Provide the (X, Y) coordinate of the cell's center where the given text is located.  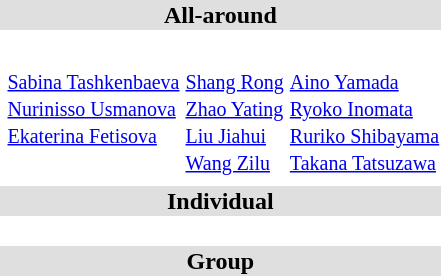
Group (220, 261)
All-around (220, 15)
Sabina TashkenbaevaNurinisso UsmanovaEkaterina Fetisova (94, 108)
Aino YamadaRyoko InomataRuriko ShibayamaTakana Tatsuzawa (364, 108)
Individual (220, 201)
Shang RongZhao YatingLiu JiahuiWang Zilu (234, 108)
